For the text-containing cell, return its midpoint in [X, Y] coordinate format. 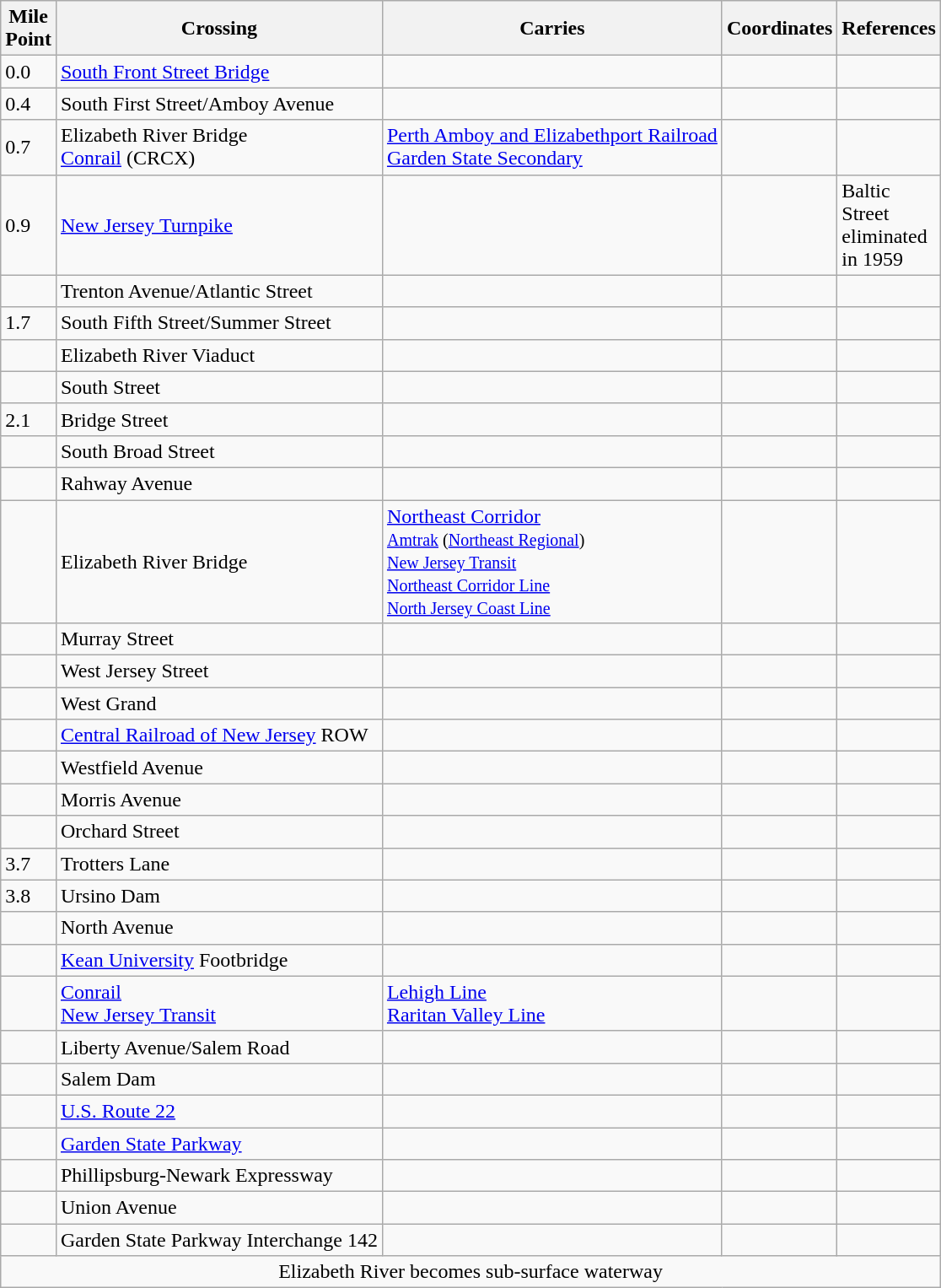
Westfield Avenue [219, 768]
0.9 [29, 224]
Perth Amboy and Elizabethport RailroadGarden State Secondary [551, 147]
Northeast CorridorAmtrak (Northeast Regional)New Jersey Transit Northeast Corridor LineNorth Jersey Coast Line [551, 561]
Orchard Street [219, 832]
Trotters Lane [219, 864]
ConrailNew Jersey Transit [219, 1004]
U.S. Route 22 [219, 1111]
Union Avenue [219, 1208]
0.4 [29, 104]
1.7 [29, 323]
South Fifth Street/Summer Street [219, 323]
3.8 [29, 896]
Baltic Street eliminated in 1959 [889, 224]
Ursino Dam [219, 896]
Kean University Footbridge [219, 960]
Elizabeth River Bridge [219, 561]
Crossing [219, 29]
Salem Dam [219, 1079]
Elizabeth River Viaduct [219, 355]
West Jersey Street [219, 671]
North Avenue [219, 928]
Carries [551, 29]
West Grand [219, 703]
Morris Avenue [219, 800]
2.1 [29, 419]
Elizabeth River becomes sub-surface waterway [470, 1272]
South First Street/Amboy Avenue [219, 104]
Garden State Parkway Interchange 142 [219, 1240]
3.7 [29, 864]
Coordinates [779, 29]
Rahway Avenue [219, 483]
South Front Street Bridge [219, 72]
Liberty Avenue/Salem Road [219, 1047]
0.7 [29, 147]
South Broad Street [219, 451]
Trenton Avenue/Atlantic Street [219, 291]
Elizabeth River BridgeConrail (CRCX) [219, 147]
Bridge Street [219, 419]
Phillipsburg-Newark Expressway [219, 1176]
Central Railroad of New Jersey ROW [219, 736]
Lehigh LineRaritan Valley Line [551, 1004]
0.0 [29, 72]
Mile Point [29, 29]
References [889, 29]
Garden State Parkway [219, 1143]
South Street [219, 387]
Murray Street [219, 639]
New Jersey Turnpike [219, 224]
